From the cell containing the given text, extract its center point as (x, y) coordinate. 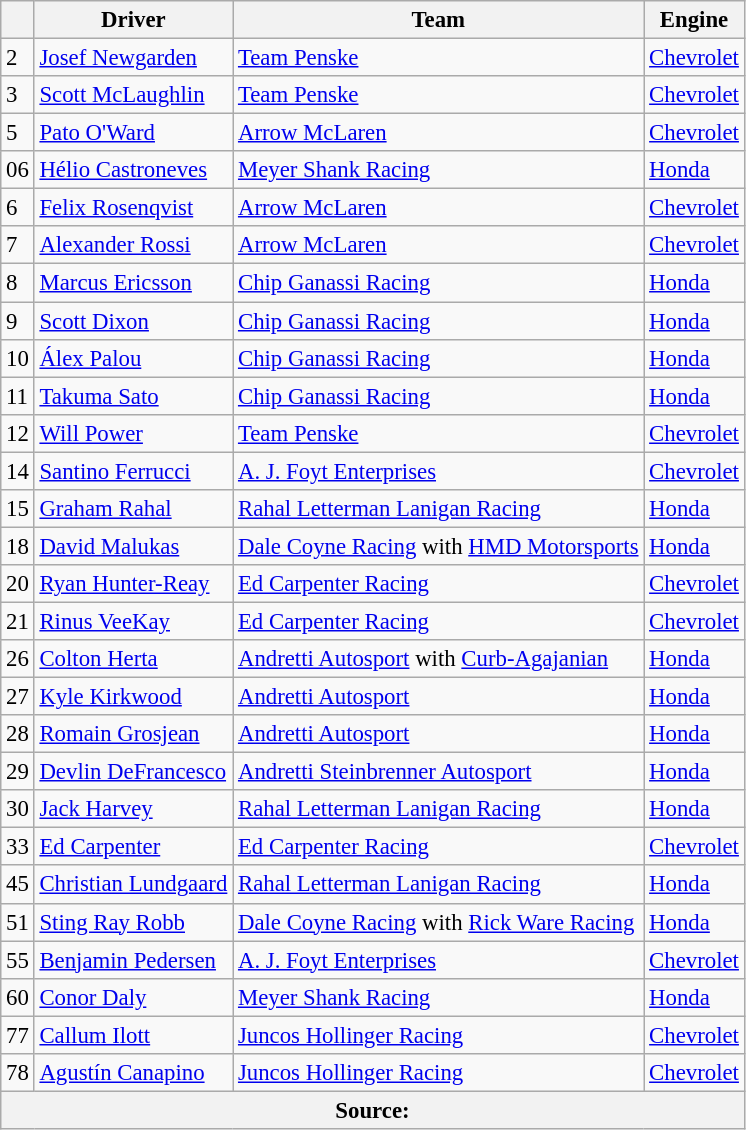
Benjamin Pedersen (134, 960)
Ed Carpenter (134, 847)
Colton Herta (134, 659)
Source: (372, 1110)
7 (18, 245)
9 (18, 321)
Driver (134, 20)
21 (18, 621)
Sting Ray Robb (134, 922)
27 (18, 697)
Pato O'Ward (134, 133)
5 (18, 133)
Engine (694, 20)
18 (18, 546)
78 (18, 1073)
33 (18, 847)
2 (18, 58)
Rinus VeeKay (134, 621)
Will Power (134, 433)
Jack Harvey (134, 809)
Felix Rosenqvist (134, 208)
Team (438, 20)
Graham Rahal (134, 509)
45 (18, 885)
Kyle Kirkwood (134, 697)
Marcus Ericsson (134, 283)
Álex Palou (134, 358)
Josef Newgarden (134, 58)
20 (18, 584)
06 (18, 170)
Alexander Rossi (134, 245)
Andretti Autosport with Curb-Agajanian (438, 659)
David Malukas (134, 546)
Callum Ilott (134, 1035)
60 (18, 997)
11 (18, 396)
Christian Lundgaard (134, 885)
8 (18, 283)
Agustín Canapino (134, 1073)
Andretti Steinbrenner Autosport (438, 772)
3 (18, 95)
Scott Dixon (134, 321)
30 (18, 809)
Santino Ferrucci (134, 471)
Devlin DeFrancesco (134, 772)
28 (18, 734)
55 (18, 960)
Ryan Hunter-Reay (134, 584)
12 (18, 433)
Scott McLaughlin (134, 95)
6 (18, 208)
Dale Coyne Racing with HMD Motorsports (438, 546)
Dale Coyne Racing with Rick Ware Racing (438, 922)
Hélio Castroneves (134, 170)
51 (18, 922)
Conor Daly (134, 997)
Romain Grosjean (134, 734)
15 (18, 509)
26 (18, 659)
29 (18, 772)
14 (18, 471)
77 (18, 1035)
10 (18, 358)
Takuma Sato (134, 396)
